Locate the cell with the specified text and output its (x, y) center coordinate. 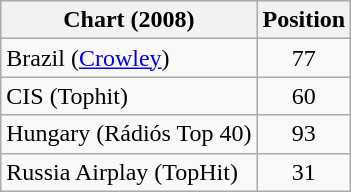
77 (304, 58)
93 (304, 134)
Chart (2008) (129, 20)
CIS (Tophit) (129, 96)
60 (304, 96)
31 (304, 172)
Hungary (Rádiós Top 40) (129, 134)
Russia Airplay (TopHit) (129, 172)
Brazil (Crowley) (129, 58)
Position (304, 20)
